For the text-containing cell, return its midpoint in [x, y] coordinate format. 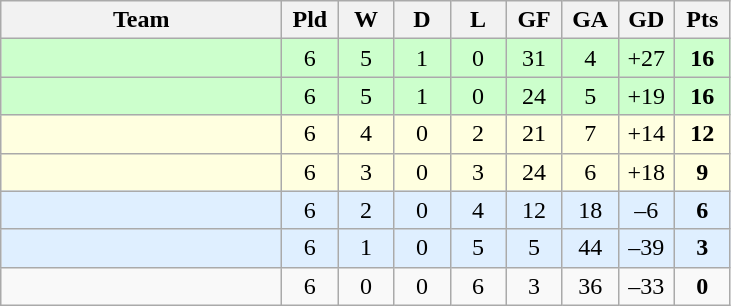
44 [590, 248]
W [366, 20]
7 [590, 134]
+18 [646, 172]
21 [534, 134]
18 [590, 210]
GA [590, 20]
9 [702, 172]
31 [534, 58]
+14 [646, 134]
+19 [646, 96]
L [478, 20]
GF [534, 20]
36 [590, 286]
D [422, 20]
+27 [646, 58]
Team [142, 20]
–6 [646, 210]
–33 [646, 286]
Pts [702, 20]
Pld [310, 20]
GD [646, 20]
–39 [646, 248]
